Pinpoint the cell where the given text exists, returning its (x, y) midpoint coordinate. 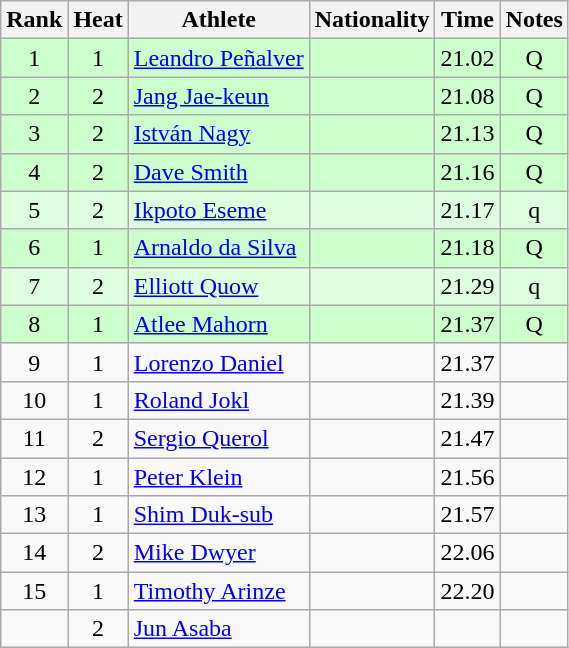
22.20 (468, 591)
13 (34, 515)
3 (34, 134)
Dave Smith (218, 172)
7 (34, 286)
Jun Asaba (218, 629)
Nationality (372, 20)
21.02 (468, 58)
4 (34, 172)
10 (34, 400)
Peter Klein (218, 477)
Athlete (218, 20)
11 (34, 438)
21.13 (468, 134)
Heat (98, 20)
Time (468, 20)
István Nagy (218, 134)
Mike Dwyer (218, 553)
21.18 (468, 248)
21.47 (468, 438)
21.57 (468, 515)
21.08 (468, 96)
21.16 (468, 172)
Lorenzo Daniel (218, 362)
6 (34, 248)
8 (34, 324)
12 (34, 477)
Jang Jae-keun (218, 96)
9 (34, 362)
Shim Duk-sub (218, 515)
Roland Jokl (218, 400)
Rank (34, 20)
15 (34, 591)
14 (34, 553)
Atlee Mahorn (218, 324)
21.56 (468, 477)
Notes (534, 20)
Timothy Arinze (218, 591)
22.06 (468, 553)
Leandro Peñalver (218, 58)
21.17 (468, 210)
Elliott Quow (218, 286)
5 (34, 210)
Ikpoto Eseme (218, 210)
Arnaldo da Silva (218, 248)
21.29 (468, 286)
Sergio Querol (218, 438)
21.39 (468, 400)
